Determine the (x, y) coordinate at the center of the cell enclosing the given text.  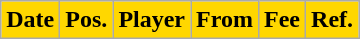
Fee (282, 20)
Date (30, 20)
Ref. (332, 20)
From (225, 20)
Pos. (86, 20)
Player (152, 20)
